Identify which cell holds the provided text, then report its (X, Y) central coordinate. 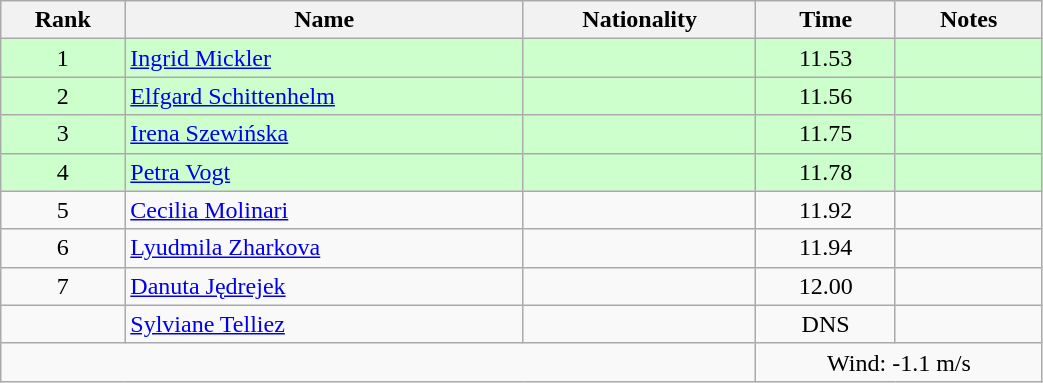
Ingrid Mickler (324, 58)
11.92 (826, 210)
6 (63, 248)
Lyudmila Zharkova (324, 248)
3 (63, 134)
11.75 (826, 134)
11.56 (826, 96)
DNS (826, 324)
Time (826, 20)
11.94 (826, 248)
Name (324, 20)
2 (63, 96)
Irena Szewińska (324, 134)
Danuta Jędrejek (324, 286)
Sylviane Telliez (324, 324)
7 (63, 286)
Notes (968, 20)
Rank (63, 20)
1 (63, 58)
12.00 (826, 286)
Nationality (639, 20)
5 (63, 210)
11.53 (826, 58)
11.78 (826, 172)
Cecilia Molinari (324, 210)
4 (63, 172)
Petra Vogt (324, 172)
Elfgard Schittenhelm (324, 96)
Wind: -1.1 m/s (899, 362)
